Find where the given text appears and provide that cell's center as [X, Y] coordinate. 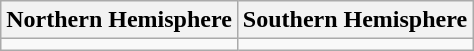
Southern Hemisphere [354, 20]
Northern Hemisphere [120, 20]
